Extract the [X, Y] coordinate from the center of the cell holding the provided text.  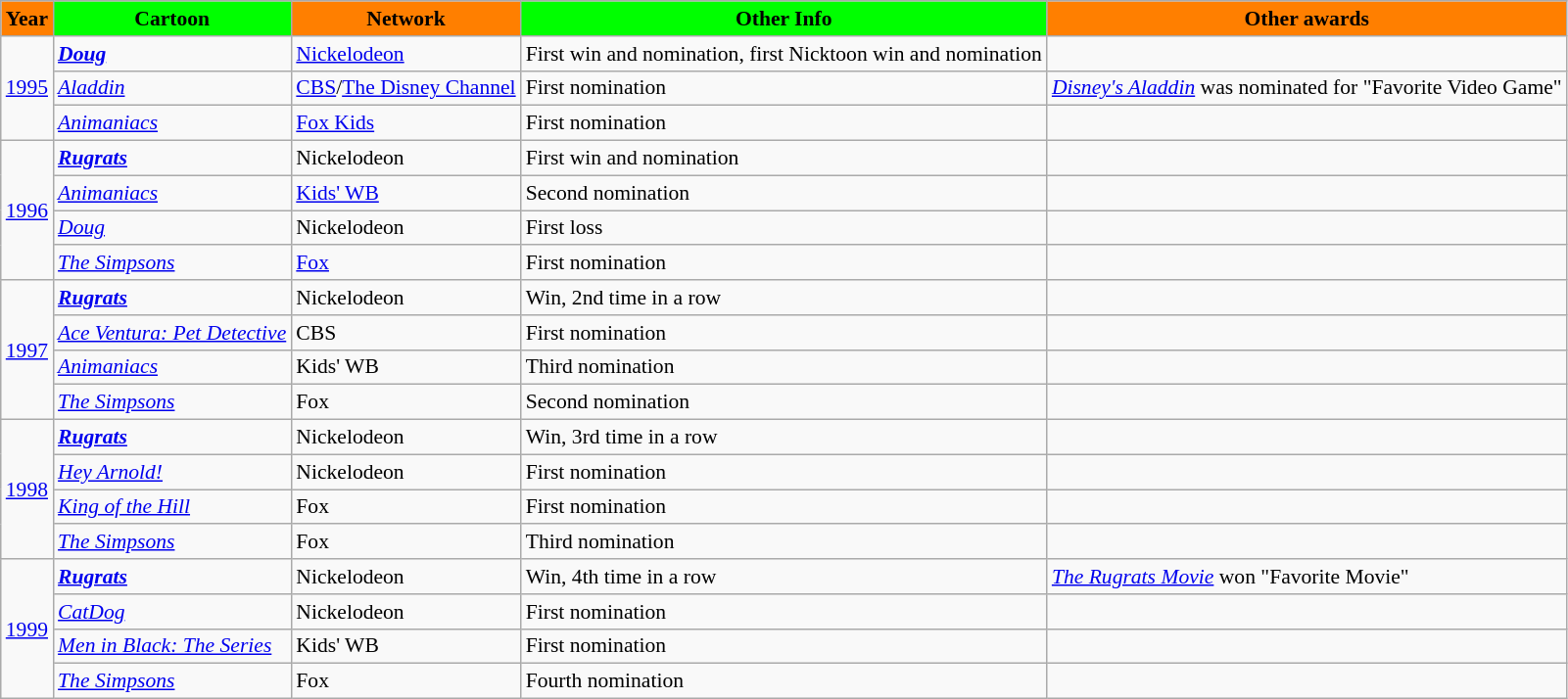
CBS [405, 333]
CBS/The Disney Channel [405, 88]
The Rugrats Movie won "Favorite Movie" [1307, 577]
CatDog [172, 612]
Win, 4th time in a row [784, 577]
Other awards [1307, 19]
Aladdin [172, 88]
Hey Arnold! [172, 472]
1996 [27, 210]
Fourth nomination [784, 681]
Cartoon [172, 19]
1995 [27, 88]
First win and nomination [784, 159]
Year [27, 19]
King of the Hill [172, 507]
Fox Kids [405, 123]
Disney's Aladdin was nominated for "Favorite Video Game" [1307, 88]
1998 [27, 489]
Win, 2nd time in a row [784, 298]
Network [405, 19]
Other Info [784, 19]
Ace Ventura: Pet Detective [172, 333]
First win and nomination, first Nicktoon win and nomination [784, 54]
Win, 3rd time in a row [784, 438]
First loss [784, 228]
1999 [27, 629]
Men in Black: The Series [172, 646]
1997 [27, 349]
